Capture the cell that displays the provided text and extract its (x, y) central coordinate. 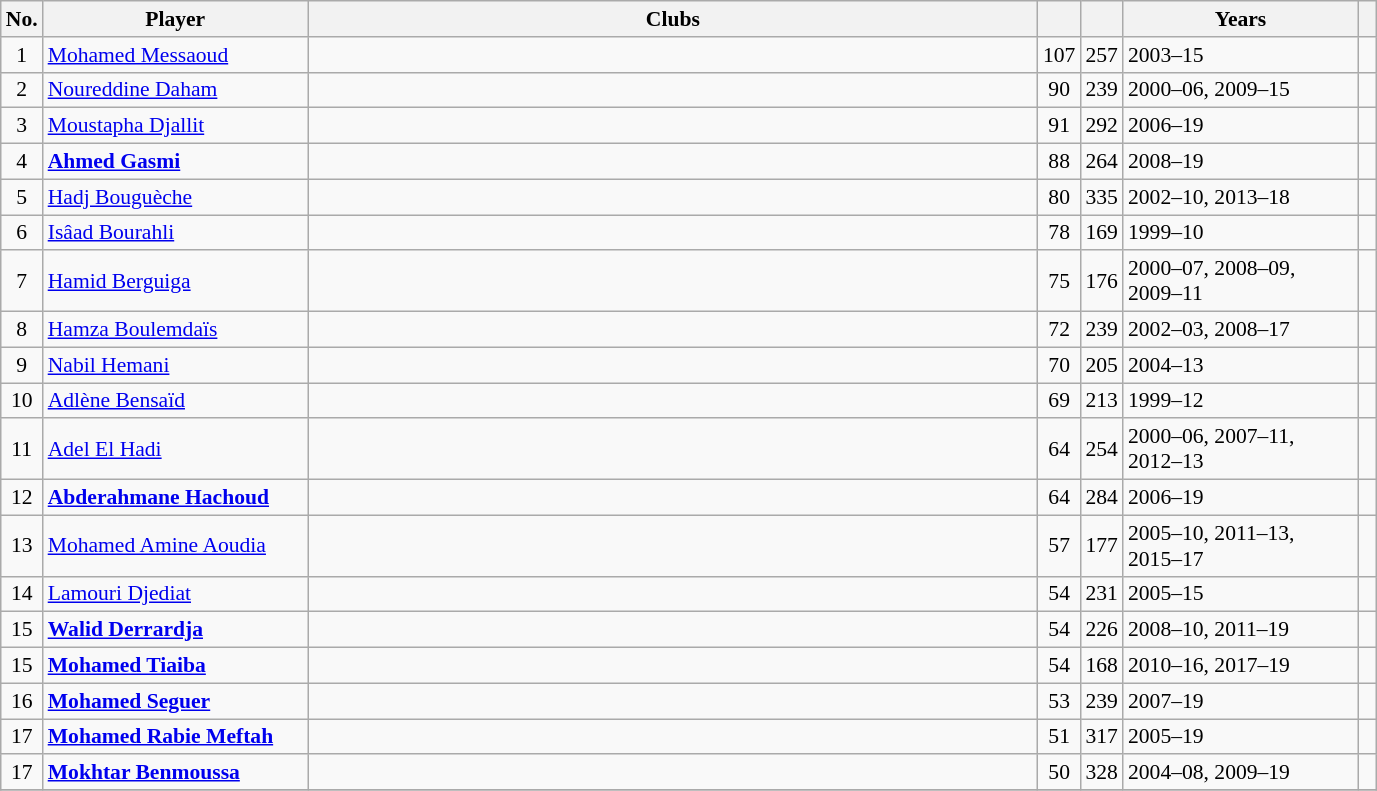
168 (1102, 666)
72 (1060, 330)
264 (1102, 162)
Mohamed Messaoud (176, 55)
2000–06, 2009–15 (1240, 90)
Mohamed Tiaiba (176, 666)
205 (1102, 365)
Years (1240, 19)
50 (1060, 773)
231 (1102, 594)
169 (1102, 233)
2005–10, 2011–13, 2015–17 (1240, 546)
Hadj Bouguèche (176, 197)
2002–03, 2008–17 (1240, 330)
5 (22, 197)
4 (22, 162)
90 (1060, 90)
Walid Derrardja (176, 630)
2008–19 (1240, 162)
14 (22, 594)
2005–15 (1240, 594)
328 (1102, 773)
Hamid Berguiga (176, 282)
2010–16, 2017–19 (1240, 666)
91 (1060, 126)
51 (1060, 737)
Player (176, 19)
75 (1060, 282)
107 (1060, 55)
7 (22, 282)
10 (22, 401)
Mohamed Amine Aoudia (176, 546)
176 (1102, 282)
1999–12 (1240, 401)
78 (1060, 233)
2000–07, 2008–09, 2009–11 (1240, 282)
Adlène Bensaïd (176, 401)
Isâad Bourahli (176, 233)
2004–13 (1240, 365)
292 (1102, 126)
2007–19 (1240, 701)
Adel El Hadi (176, 450)
317 (1102, 737)
11 (22, 450)
Noureddine Daham (176, 90)
Mokhtar Benmoussa (176, 773)
2000–06, 2007–11, 2012–13 (1240, 450)
2002–10, 2013–18 (1240, 197)
2 (22, 90)
Ahmed Gasmi (176, 162)
8 (22, 330)
Clubs (673, 19)
177 (1102, 546)
3 (22, 126)
Nabil Hemani (176, 365)
12 (22, 498)
88 (1060, 162)
6 (22, 233)
Hamza Boulemdaïs (176, 330)
257 (1102, 55)
2005–19 (1240, 737)
254 (1102, 450)
9 (22, 365)
Mohamed Rabie Meftah (176, 737)
69 (1060, 401)
284 (1102, 498)
335 (1102, 197)
Mohamed Seguer (176, 701)
Abderahmane Hachoud (176, 498)
Moustapha Djallit (176, 126)
80 (1060, 197)
1999–10 (1240, 233)
No. (22, 19)
70 (1060, 365)
226 (1102, 630)
1 (22, 55)
16 (22, 701)
57 (1060, 546)
2004–08, 2009–19 (1240, 773)
53 (1060, 701)
13 (22, 546)
2008–10, 2011–19 (1240, 630)
Lamouri Djediat (176, 594)
213 (1102, 401)
2003–15 (1240, 55)
